Determine the (X, Y) coordinate at the center of the cell enclosing the given text.  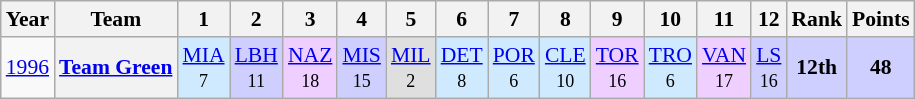
11 (724, 19)
5 (411, 19)
Rank (816, 19)
NAZ18 (310, 68)
10 (670, 19)
1996 (28, 68)
TRO6 (670, 68)
12 (768, 19)
9 (618, 19)
LBH11 (256, 68)
Team Green (116, 68)
POR6 (514, 68)
MIL2 (411, 68)
4 (362, 19)
3 (310, 19)
MIA7 (203, 68)
48 (881, 68)
VAN17 (724, 68)
TOR16 (618, 68)
Points (881, 19)
Team (116, 19)
2 (256, 19)
1 (203, 19)
CLE10 (566, 68)
6 (462, 19)
8 (566, 19)
12th (816, 68)
7 (514, 19)
DET8 (462, 68)
Year (28, 19)
LS16 (768, 68)
MIS15 (362, 68)
